Pinpoint the cell where the given text exists, returning its [X, Y] midpoint coordinate. 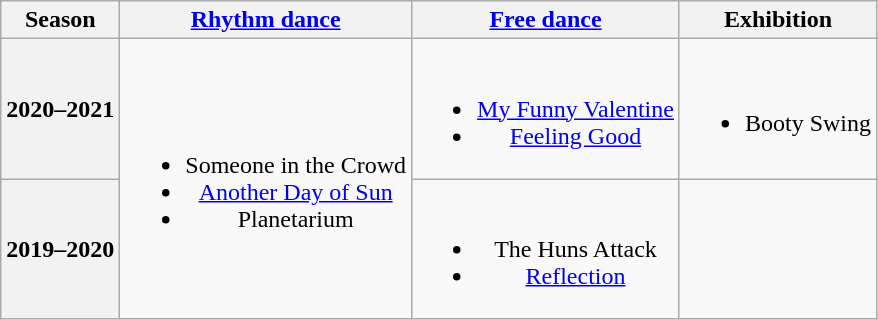
The Huns Attack Reflection [546, 249]
Season [60, 20]
2019–2020 [60, 249]
My Funny Valentine Feeling Good [546, 109]
Booty Swing [778, 109]
Someone in the Crowd Another Day of SunPlanetarium [266, 179]
Free dance [546, 20]
2020–2021 [60, 109]
Exhibition [778, 20]
Rhythm dance [266, 20]
